Capture the cell that displays the provided text and extract its (X, Y) central coordinate. 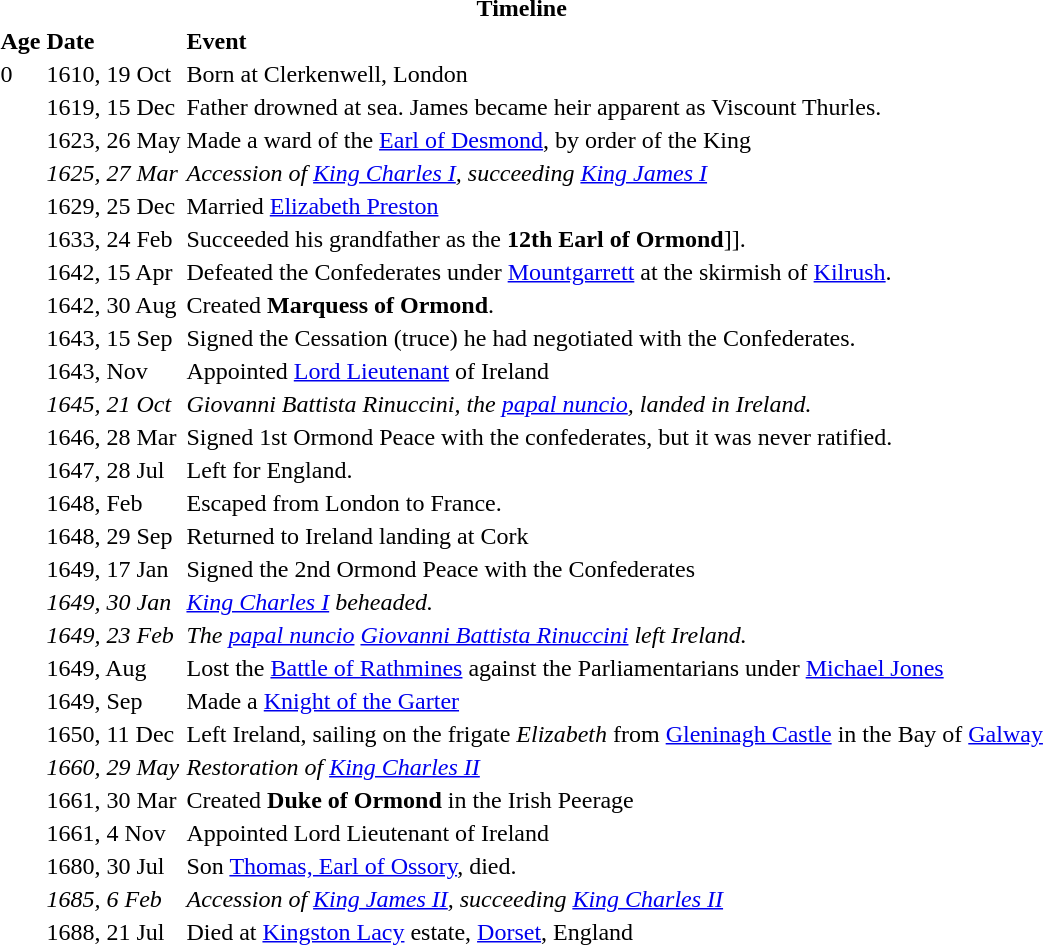
1648, Feb (114, 503)
1649, 17 Jan (114, 569)
1649, 23 Feb (114, 635)
1633, 24 Feb (114, 239)
1647, 28 Jul (114, 470)
1649, 30 Jan (114, 602)
1619, 15 Dec (114, 107)
1650, 11 Dec (114, 734)
Date (114, 41)
1642, 30 Aug (114, 305)
1680, 30 Jul (114, 866)
1629, 25 Dec (114, 206)
1685, 6 Feb (114, 899)
1625, 27 Mar (114, 173)
1661, 30 Mar (114, 800)
1660, 29 May (114, 767)
1642, 15 Apr (114, 272)
1648, 29 Sep (114, 536)
1623, 26 May (114, 140)
1610, 19 Oct (114, 74)
1643, Nov (114, 371)
1646, 28 Mar (114, 437)
1645, 21 Oct (114, 404)
1643, 15 Sep (114, 338)
1661, 4 Nov (114, 833)
1649, Sep (114, 701)
1649, Aug (114, 668)
